Search for the cell housing the specified text and yield its (x, y) center coordinate. 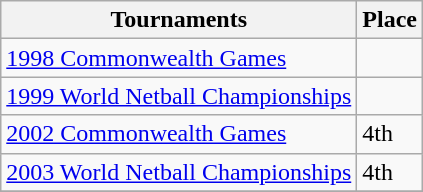
Tournaments (179, 20)
Place (390, 20)
2002 Commonwealth Games (179, 134)
1999 World Netball Championships (179, 96)
1998 Commonwealth Games (179, 58)
2003 World Netball Championships (179, 172)
